Pinpoint the cell where the given text exists, returning its (x, y) midpoint coordinate. 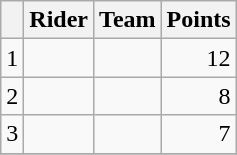
12 (198, 58)
Rider (59, 20)
Team (128, 20)
1 (12, 58)
Points (198, 20)
2 (12, 96)
7 (198, 134)
8 (198, 96)
3 (12, 134)
